Extract the (x, y) coordinate from the center of the cell holding the provided text.  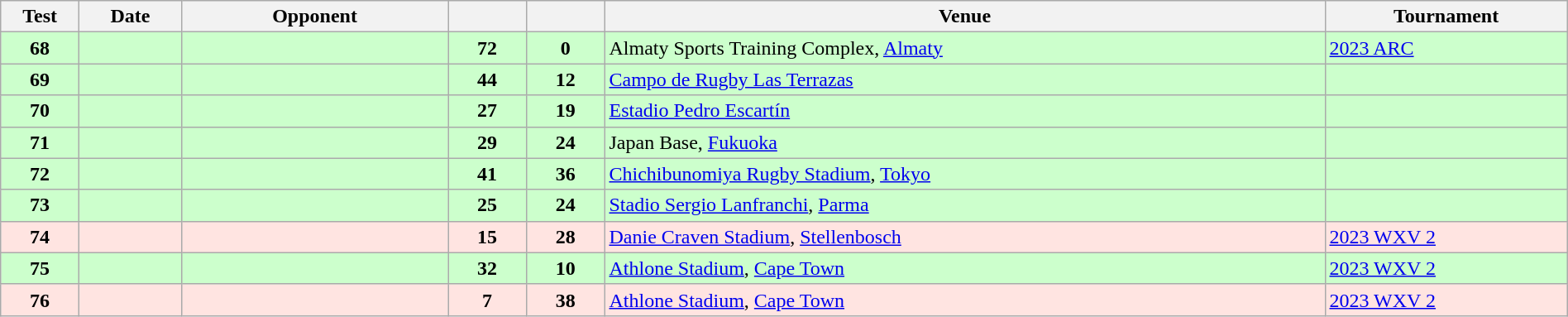
Campo de Rugby Las Terrazas (964, 79)
Almaty Sports Training Complex, Almaty (964, 48)
73 (40, 205)
10 (566, 268)
Tournament (1446, 17)
27 (488, 111)
28 (566, 237)
41 (488, 174)
15 (488, 237)
Test (40, 17)
25 (488, 205)
Japan Base, Fukuoka (964, 142)
71 (40, 142)
68 (40, 48)
Estadio Pedro Escartín (964, 111)
44 (488, 79)
Chichibunomiya Rugby Stadium, Tokyo (964, 174)
74 (40, 237)
32 (488, 268)
2023 ARC (1446, 48)
12 (566, 79)
69 (40, 79)
29 (488, 142)
Venue (964, 17)
38 (566, 300)
Opponent (315, 17)
0 (566, 48)
70 (40, 111)
75 (40, 268)
7 (488, 300)
36 (566, 174)
19 (566, 111)
76 (40, 300)
Stadio Sergio Lanfranchi, Parma (964, 205)
Danie Craven Stadium, Stellenbosch (964, 237)
Date (130, 17)
